Determine the (x, y) coordinate at the center of the cell enclosing the given text.  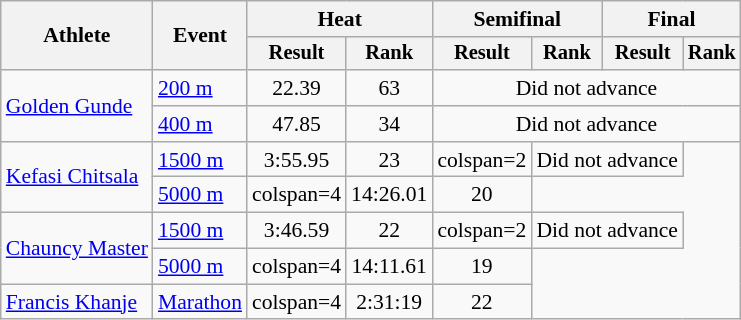
14:26.01 (389, 195)
Chauncy Master (77, 248)
Kefasi Chitsala (77, 178)
Marathon (200, 302)
Francis Khanje (77, 302)
Heat (340, 19)
Final (671, 19)
Event (200, 36)
3:46.59 (296, 231)
23 (389, 160)
200 m (200, 88)
3:55.95 (296, 160)
20 (482, 195)
400 m (200, 124)
2:31:19 (389, 302)
Golden Gunde (77, 106)
Athlete (77, 36)
Semifinal (517, 19)
19 (482, 267)
22.39 (296, 88)
14:11.61 (389, 267)
47.85 (296, 124)
63 (389, 88)
34 (389, 124)
